Return the (X, Y) coordinate for the center point of the cell that contains the specified text.  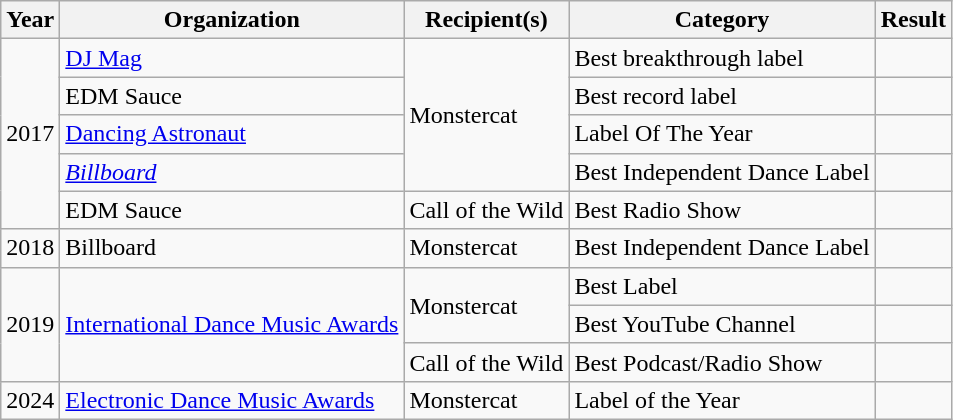
Best record label (722, 96)
Dancing Astronaut (232, 134)
2017 (30, 134)
2018 (30, 248)
International Dance Music Awards (232, 324)
2019 (30, 324)
Year (30, 20)
Category (722, 20)
Electronic Dance Music Awards (232, 400)
Recipient(s) (486, 20)
Organization (232, 20)
Best Label (722, 286)
Label of the Year (722, 400)
DJ Mag (232, 58)
Result (913, 20)
Best breakthrough label (722, 58)
Label Of The Year (722, 134)
Best YouTube Channel (722, 324)
2024 (30, 400)
Best Podcast/Radio Show (722, 362)
Best Radio Show (722, 210)
